For the text-containing cell, return its midpoint in [X, Y] coordinate format. 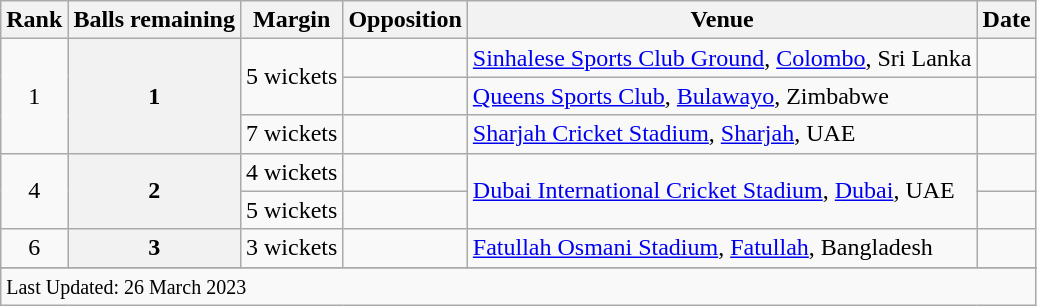
Balls remaining [154, 20]
Margin [291, 20]
6 [34, 248]
4 [34, 191]
3 wickets [291, 248]
Queens Sports Club, Bulawayo, Zimbabwe [722, 96]
7 wickets [291, 134]
Rank [34, 20]
Venue [722, 20]
Opposition [405, 20]
4 wickets [291, 172]
Fatullah Osmani Stadium, Fatullah, Bangladesh [722, 248]
Sinhalese Sports Club Ground, Colombo, Sri Lanka [722, 58]
Date [1006, 20]
Last Updated: 26 March 2023 [518, 286]
2 [154, 191]
Sharjah Cricket Stadium, Sharjah, UAE [722, 134]
Dubai International Cricket Stadium, Dubai, UAE [722, 191]
3 [154, 248]
